Find where the given text appears and provide that cell's center as [X, Y] coordinate. 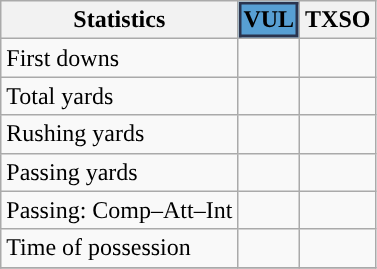
Statistics [120, 20]
Passing: Comp–Att–Int [120, 210]
Total yards [120, 96]
Time of possession [120, 248]
TXSO [338, 20]
VUL [269, 20]
First downs [120, 58]
Rushing yards [120, 134]
Passing yards [120, 172]
